Provide the (x, y) coordinate of the cell's center where the given text is located.  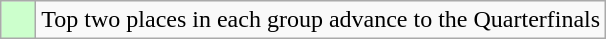
Top two places in each group advance to the Quarterfinals (321, 20)
